Return [x, y] of the center of cell containing provided text 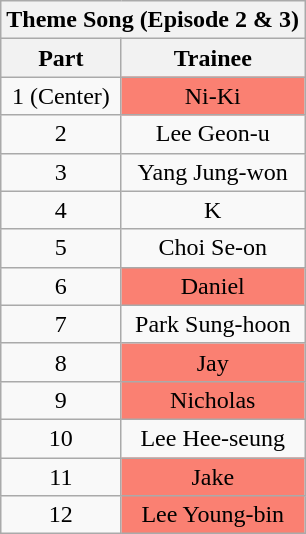
K [213, 210]
Lee Hee-seung [213, 438]
3 [61, 172]
1 (Center) [61, 96]
12 [61, 515]
Jay [213, 362]
Daniel [213, 286]
Park Sung-hoon [213, 324]
11 [61, 477]
Trainee [213, 58]
2 [61, 134]
Part [61, 58]
Yang Jung-won [213, 172]
6 [61, 286]
Lee Geon-u [213, 134]
Lee Young-bin [213, 515]
9 [61, 400]
5 [61, 248]
8 [61, 362]
Theme Song (Episode 2 & 3) [153, 20]
10 [61, 438]
Ni-Ki [213, 96]
4 [61, 210]
Nicholas [213, 400]
7 [61, 324]
Jake [213, 477]
Choi Se-on [213, 248]
